For the text-containing cell, return its midpoint in (X, Y) coordinate format. 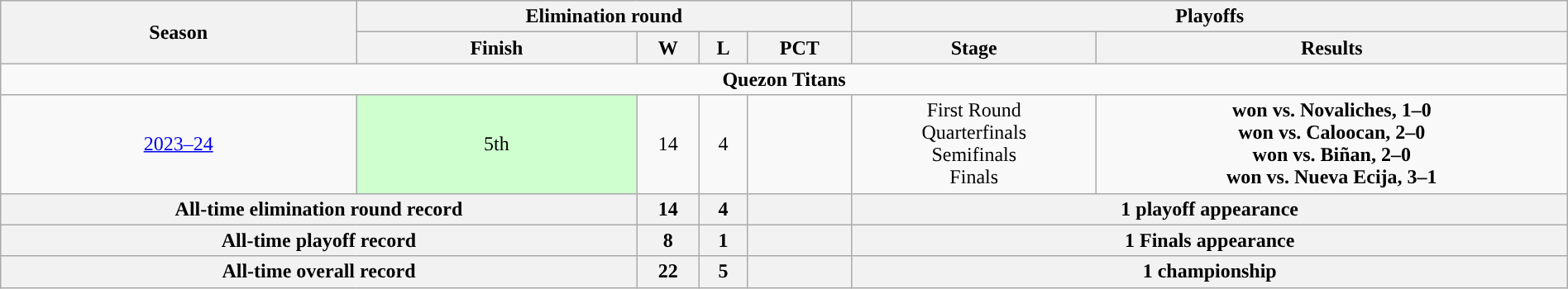
Finish (497, 48)
8 (668, 240)
1 championship (1209, 272)
22 (668, 272)
Quezon Titans (784, 79)
2023–24 (179, 144)
First Round Quarterfinals Semifinals Finals (974, 144)
5th (497, 144)
All-time playoff record (319, 240)
L (723, 48)
Season (179, 32)
All-time overall record (319, 272)
Elimination round (604, 17)
Results (1331, 48)
5 (723, 272)
1 Finals appearance (1209, 240)
W (668, 48)
1 playoff appearance (1209, 209)
Stage (974, 48)
Playoffs (1209, 17)
1 (723, 240)
All-time elimination round record (319, 209)
won vs. Novaliches, 1–0 won vs. Caloocan, 2–0 won vs. Biñan, 2–0 won vs. Nueva Ecija, 3–1 (1331, 144)
PCT (799, 48)
